Return the [x, y] coordinate for the center point of the cell that contains the specified text.  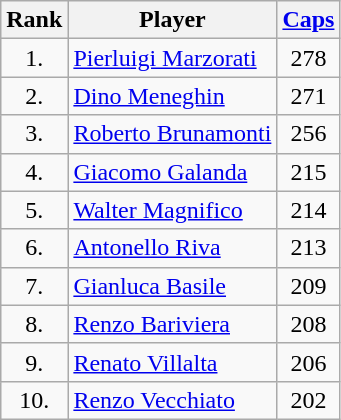
10. [34, 400]
9. [34, 362]
Caps [308, 20]
5. [34, 210]
8. [34, 324]
214 [308, 210]
3. [34, 134]
215 [308, 172]
202 [308, 400]
208 [308, 324]
278 [308, 58]
1. [34, 58]
7. [34, 286]
213 [308, 248]
Renzo Vecchiato [172, 400]
256 [308, 134]
Gianluca Basile [172, 286]
271 [308, 96]
Renzo Bariviera [172, 324]
4. [34, 172]
Roberto Brunamonti [172, 134]
Dino Meneghin [172, 96]
209 [308, 286]
Pierluigi Marzorati [172, 58]
Rank [34, 20]
Walter Magnifico [172, 210]
Antonello Riva [172, 248]
Player [172, 20]
Giacomo Galanda [172, 172]
Renato Villalta [172, 362]
206 [308, 362]
6. [34, 248]
2. [34, 96]
